Scan for the cell matching the given text and deliver its [x, y] coordinate at center. 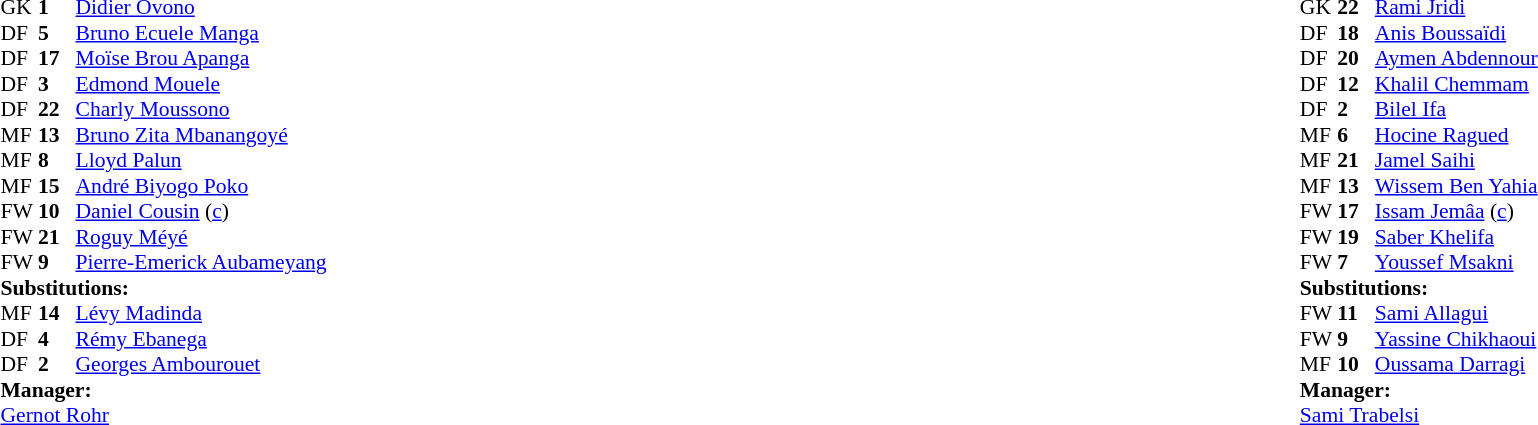
Bruno Zita Mbanangoyé [202, 135]
Bruno Ecuele Manga [202, 33]
14 [57, 313]
Anis Boussaïdi [1456, 33]
3 [57, 84]
Lévy Madinda [202, 313]
Yassine Chikhaoui [1456, 339]
André Biyogo Poko [202, 186]
15 [57, 186]
Moïse Brou Apanga [202, 59]
Youssef Msakni [1456, 263]
6 [1356, 135]
Saber Khelifa [1456, 237]
Edmond Mouele [202, 84]
22 [57, 109]
Issam Jemâa (c) [1456, 211]
5 [57, 33]
20 [1356, 59]
Charly Moussono [202, 109]
Sami Allagui [1456, 313]
Aymen Abdennour [1456, 59]
4 [57, 339]
Rémy Ebanega [202, 339]
Hocine Ragued [1456, 135]
7 [1356, 263]
Wissem Ben Yahia [1456, 186]
19 [1356, 237]
Lloyd Palun [202, 161]
Roguy Méyé [202, 237]
Oussama Darragi [1456, 365]
8 [57, 161]
Daniel Cousin (c) [202, 211]
18 [1356, 33]
Pierre-Emerick Aubameyang [202, 263]
Georges Ambourouet [202, 365]
Bilel Ifa [1456, 109]
11 [1356, 313]
Khalil Chemmam [1456, 84]
Jamel Saihi [1456, 161]
12 [1356, 84]
